For the text-containing cell, return its midpoint in [X, Y] coordinate format. 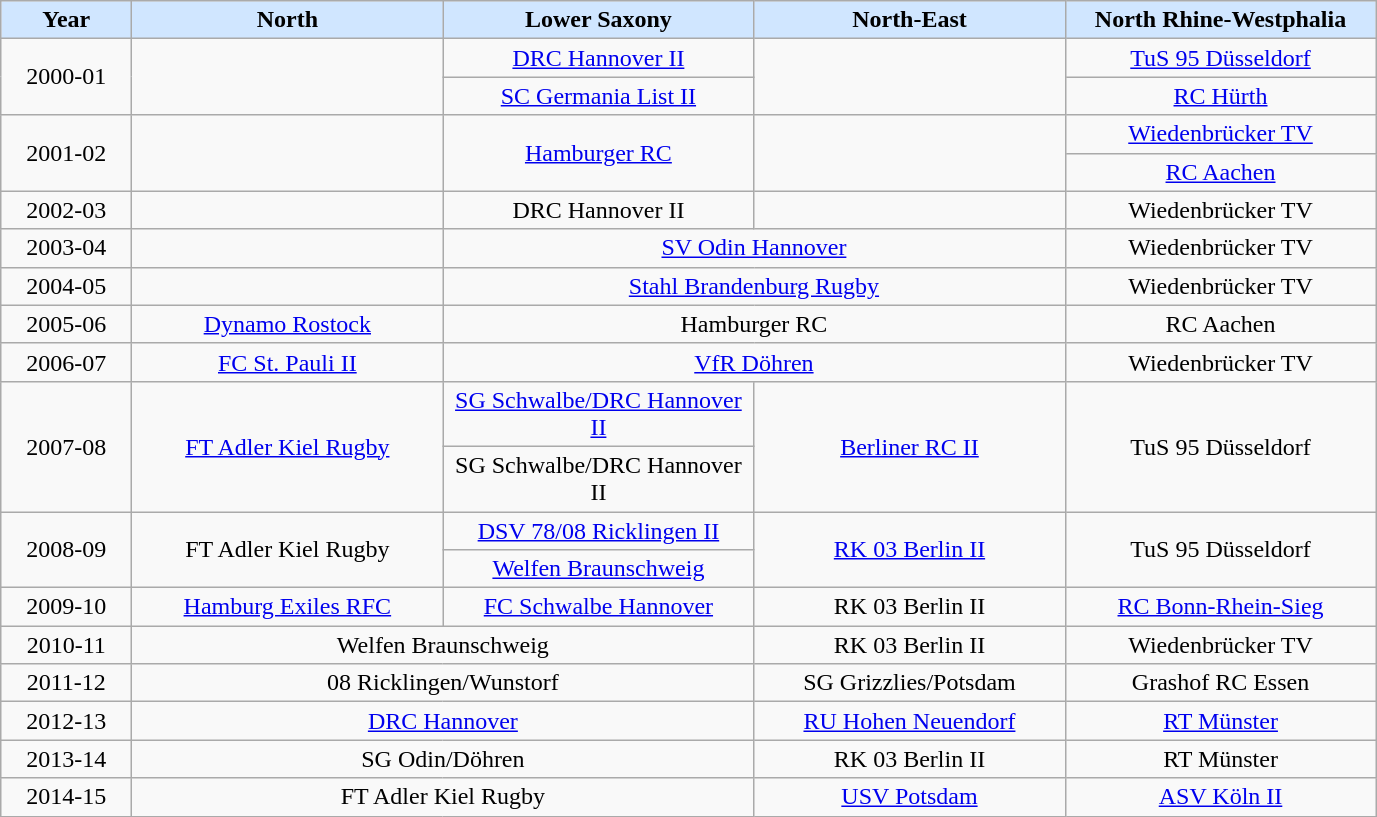
DRC Hannover [443, 721]
Grashof RC Essen [1220, 683]
RC Bonn-Rhein-Sieg [1220, 607]
FC Schwalbe Hannover [598, 607]
Berliner RC II [910, 446]
SG Odin/Döhren [443, 759]
DSV 78/08 Ricklingen II [598, 531]
RC Hürth [1220, 96]
2007-08 [66, 446]
ASV Köln II [1220, 797]
Lower Saxony [598, 20]
North-East [910, 20]
2013-14 [66, 759]
2012-13 [66, 721]
2014-15 [66, 797]
2011-12 [66, 683]
2009-10 [66, 607]
Stahl Brandenburg Rugby [754, 286]
North [288, 20]
SV Odin Hannover [754, 248]
Year [66, 20]
08 Ricklingen/Wunstorf [443, 683]
2002-03 [66, 210]
SG Grizzlies/Potsdam [910, 683]
2004-05 [66, 286]
2006-07 [66, 362]
2003-04 [66, 248]
2001-02 [66, 153]
2000-01 [66, 77]
VfR Döhren [754, 362]
Dynamo Rostock [288, 324]
SC Germania List II [598, 96]
North Rhine-Westphalia [1220, 20]
FC St. Pauli II [288, 362]
2005-06 [66, 324]
Hamburg Exiles RFC [288, 607]
RU Hohen Neuendorf [910, 721]
2008-09 [66, 550]
2010-11 [66, 645]
USV Potsdam [910, 797]
